Pinpoint the cell where the given text exists, returning its (x, y) midpoint coordinate. 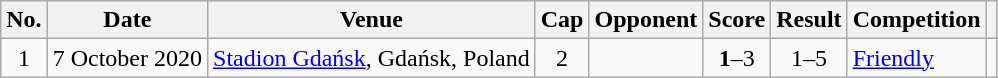
1 (24, 58)
Score (737, 20)
1–5 (809, 58)
7 October 2020 (127, 58)
Result (809, 20)
Date (127, 20)
Venue (372, 20)
Cap (562, 20)
Friendly (916, 58)
No. (24, 20)
2 (562, 58)
Stadion Gdańsk, Gdańsk, Poland (372, 58)
1–3 (737, 58)
Competition (916, 20)
Opponent (646, 20)
